Detect which cell encompasses the target text, then output its (x, y) center coordinate. 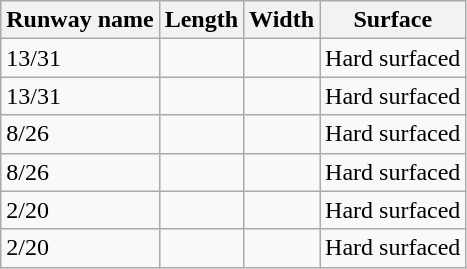
Runway name (80, 20)
Length (201, 20)
Surface (393, 20)
Width (282, 20)
